Return [X, Y] of the center of cell containing provided text 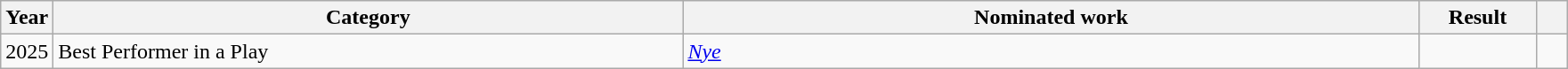
Category [369, 18]
2025 [27, 51]
Nye [1051, 51]
Result [1478, 18]
Nominated work [1051, 18]
Best Performer in a Play [369, 51]
Year [27, 18]
